Return the (x, y) coordinate for the center point of the cell that contains the specified text.  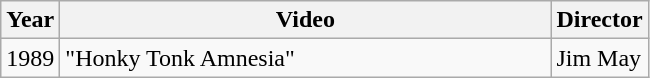
"Honky Tonk Amnesia" (306, 58)
Video (306, 20)
Jim May (600, 58)
Year (30, 20)
Director (600, 20)
1989 (30, 58)
